Capture the cell that displays the provided text and extract its [X, Y] central coordinate. 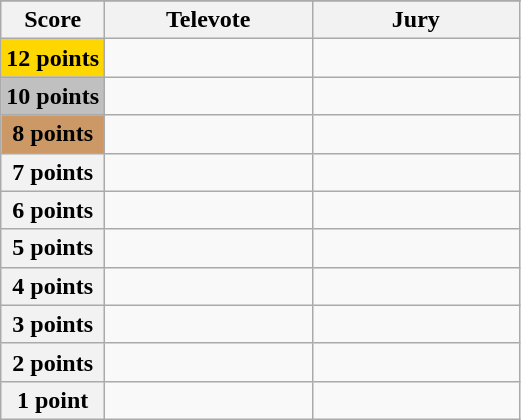
Score [53, 20]
5 points [53, 248]
6 points [53, 210]
Jury [416, 20]
3 points [53, 324]
2 points [53, 362]
7 points [53, 172]
1 point [53, 400]
8 points [53, 134]
4 points [53, 286]
Televote [209, 20]
12 points [53, 58]
10 points [53, 96]
